Output the (x, y) coordinate of the center of the cell containing the given text.  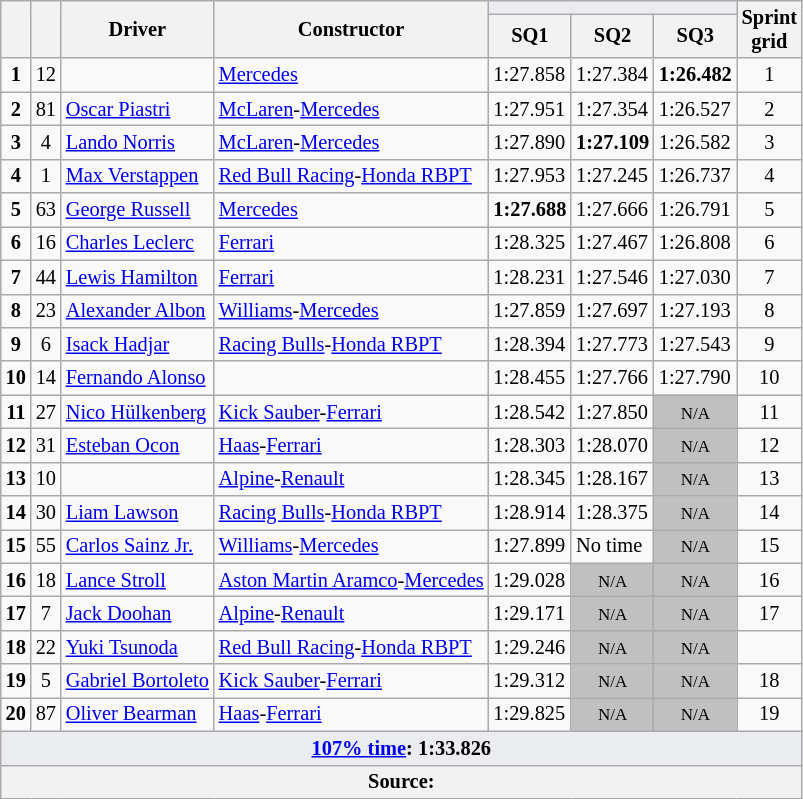
Liam Lawson (138, 513)
SQ2 (612, 36)
1:27.193 (696, 311)
1:26.482 (696, 75)
27 (46, 412)
No time (612, 546)
1:27.384 (612, 75)
Fernando Alonso (138, 378)
63 (46, 210)
1:26.737 (696, 176)
1:27.890 (530, 142)
1:28.455 (530, 378)
1:29.246 (530, 647)
1:27.859 (530, 311)
20 (16, 714)
Esteban Ocon (138, 445)
1:27.773 (612, 344)
Driver (138, 29)
81 (46, 109)
1:27.697 (612, 311)
1:27.354 (612, 109)
Isack Hadjar (138, 344)
1:28.325 (530, 243)
1:26.791 (696, 210)
1:28.345 (530, 479)
107% time: 1:33.826 (402, 748)
44 (46, 277)
1:27.766 (612, 378)
1:27.546 (612, 277)
Oliver Bearman (138, 714)
1:29.825 (530, 714)
1:28.542 (530, 412)
Constructor (352, 29)
1:27.899 (530, 546)
1:27.666 (612, 210)
1:27.953 (530, 176)
1:27.245 (612, 176)
55 (46, 546)
SQ1 (530, 36)
Lewis Hamilton (138, 277)
1:28.231 (530, 277)
1:28.914 (530, 513)
Lance Stroll (138, 580)
Aston Martin Aramco-Mercedes (352, 580)
1:29.312 (530, 681)
31 (46, 445)
1:27.790 (696, 378)
1:28.303 (530, 445)
1:27.951 (530, 109)
Oscar Piastri (138, 109)
1:29.171 (530, 613)
22 (46, 647)
1:26.582 (696, 142)
Carlos Sainz Jr. (138, 546)
1:27.858 (530, 75)
1:27.030 (696, 277)
Max Verstappen (138, 176)
1:29.028 (530, 580)
1:27.467 (612, 243)
1:28.375 (612, 513)
1:28.167 (612, 479)
1:28.070 (612, 445)
Yuki Tsunoda (138, 647)
1:27.850 (612, 412)
1:28.394 (530, 344)
23 (46, 311)
Lando Norris (138, 142)
Charles Leclerc (138, 243)
Jack Doohan (138, 613)
Sprintgrid (770, 29)
Source: (402, 782)
87 (46, 714)
George Russell (138, 210)
1:26.527 (696, 109)
Alexander Albon (138, 311)
Nico Hülkenberg (138, 412)
1:27.688 (530, 210)
1:27.109 (612, 142)
1:27.543 (696, 344)
1:26.808 (696, 243)
Gabriel Bortoleto (138, 681)
SQ3 (696, 36)
30 (46, 513)
